Output the [x, y] coordinate of the center of the cell containing the given text.  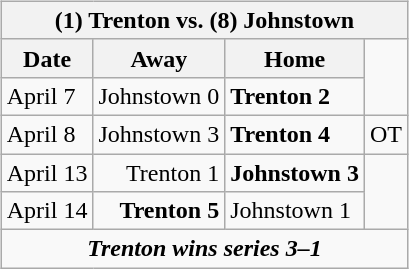
Trenton 5 [159, 211]
Trenton 2 [295, 96]
Trenton 4 [295, 134]
Johnstown 1 [295, 211]
(1) Trenton vs. (8) Johnstown [204, 20]
Johnstown 0 [159, 96]
April 13 [47, 173]
Home [295, 58]
April 7 [47, 96]
April 8 [47, 134]
Trenton 1 [159, 173]
Date [47, 58]
Away [159, 58]
April 14 [47, 211]
OT [386, 134]
Trenton wins series 3–1 [204, 249]
